From the cell containing the given text, extract its center point as (X, Y) coordinate. 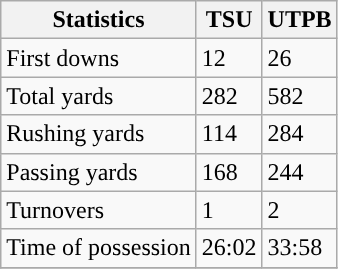
Rushing yards (99, 134)
2 (300, 210)
Passing yards (99, 172)
TSU (229, 20)
114 (229, 134)
244 (300, 172)
12 (229, 58)
26:02 (229, 248)
UTPB (300, 20)
284 (300, 134)
168 (229, 172)
1 (229, 210)
26 (300, 58)
282 (229, 96)
33:58 (300, 248)
Turnovers (99, 210)
Statistics (99, 20)
582 (300, 96)
Total yards (99, 96)
First downs (99, 58)
Time of possession (99, 248)
